Provide the (x, y) coordinate of the cell's center where the given text is located.  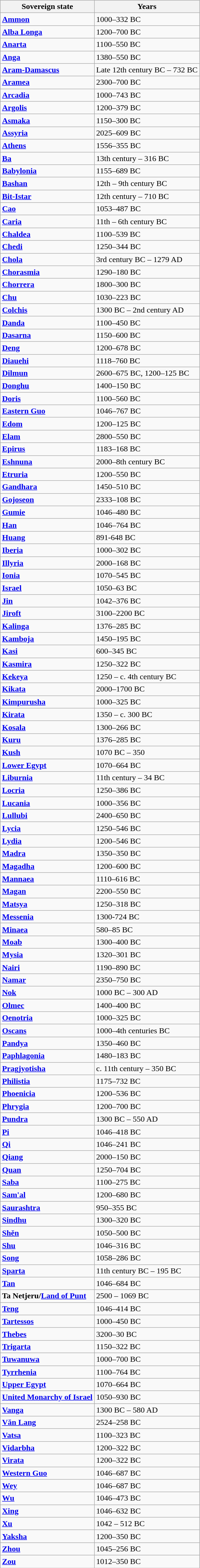
Yaksha (47, 1536)
Oenotria (47, 1018)
Nairi (47, 968)
Chedi (47, 247)
950–355 BC (147, 1208)
Sparta (47, 1271)
1000–356 BC (147, 803)
1300 BC – 580 AD (147, 1410)
1250–546 BC (147, 828)
Danda (47, 323)
Chu (47, 297)
Kuru (47, 740)
Saurashtra (47, 1208)
Magadha (47, 866)
Vatsa (47, 1435)
1070 BC – 350 (147, 752)
Eastern Guo (47, 411)
Lower Egypt (47, 765)
Zou (47, 1561)
Kekeya (47, 677)
Kamboja (47, 639)
Pi (47, 1132)
Tan (47, 1283)
Ionia (47, 576)
1100–450 BC (147, 323)
1046–764 BC (147, 525)
Doris (47, 399)
Shěn (47, 1233)
Sindhu (47, 1220)
Elam (47, 436)
Vanga (47, 1410)
Moab (47, 942)
1030–223 BC (147, 297)
13th century – 316 BC (147, 158)
Anarta (47, 45)
2400–650 BC (147, 816)
Athens (47, 145)
Wu (47, 1498)
Pandya (47, 1043)
Zhou (47, 1549)
2300–700 BC (147, 82)
11th – 6th century BC (147, 222)
1320–301 BC (147, 955)
1100–764 BC (147, 1372)
Tuwanuwa (47, 1359)
1000–332 BC (147, 19)
3100–2200 BC (147, 613)
1300–400 BC (147, 942)
1050–500 BC (147, 1233)
2200–550 BC (147, 891)
1046–316 BC (147, 1245)
1046–241 BC (147, 1144)
Trigarta (47, 1346)
Jiroft (47, 613)
Assyria (47, 133)
1046–480 BC (147, 512)
Israel (47, 588)
3rd century BC – 1279 AD (147, 259)
Aramea (47, 82)
c. 11th century – 350 BC (147, 1068)
Kasmira (47, 664)
Anga (47, 57)
1150–600 BC (147, 335)
1200–350 BC (147, 1536)
Jin (47, 601)
1050–930 BC (147, 1397)
1200–546 BC (147, 841)
Qi (47, 1144)
1480–183 BC (147, 1056)
Matsya (47, 904)
1000–743 BC (147, 95)
Chorrera (47, 285)
Tartessos (47, 1321)
Aram-Damascus (47, 70)
Lucania (47, 803)
1046–684 BC (147, 1283)
2800–550 BC (147, 436)
Virata (47, 1460)
891-648 BC (147, 537)
United Monarchy of Israel (47, 1397)
Saba (47, 1182)
1250–344 BC (147, 247)
1350–350 BC (147, 854)
1250–322 BC (147, 664)
1200–600 BC (147, 866)
1350 – c. 300 BC (147, 714)
Babylonia (47, 171)
1250–386 BC (147, 790)
Kikata (47, 689)
Mannaea (47, 879)
1250–704 BC (147, 1169)
Bit-Istar (47, 196)
Deng (47, 348)
Dasarna (47, 335)
Dilmun (47, 373)
2350–750 BC (147, 980)
Qiang (47, 1157)
Illyria (47, 563)
Wey (47, 1486)
Cao (47, 209)
1150–300 BC (147, 120)
Years (147, 7)
Edom (47, 424)
1000–700 BC (147, 1359)
Kimpurusha (47, 702)
Bashan (47, 184)
1000–4th centuries BC (147, 1031)
Pundra (47, 1119)
12th – 9th century BC (147, 184)
1100–560 BC (147, 399)
Kosala (47, 727)
1012–350 BC (147, 1561)
1050–63 BC (147, 588)
Gojoseon (47, 500)
Shu (47, 1245)
Messenia (47, 917)
Namar (47, 980)
1000–302 BC (147, 550)
Western Guo (47, 1473)
Argolis (47, 108)
Kirata (47, 714)
1380–550 BC (147, 57)
Liburnia (47, 778)
1046–473 BC (147, 1498)
1053–487 BC (147, 209)
1190–890 BC (147, 968)
Vidarbha (47, 1448)
Philistia (47, 1081)
Kalinga (47, 626)
Phoenicia (47, 1094)
Ammon (47, 19)
2333–108 BC (147, 500)
2524–258 BC (147, 1423)
Sovereign state (47, 7)
1046–414 BC (147, 1309)
Asmaka (47, 120)
Iberia (47, 550)
1400–150 BC (147, 386)
12th century – 710 BC (147, 196)
3200–30 BC (147, 1334)
Arcadia (47, 95)
1250–318 BC (147, 904)
Teng (47, 1309)
Ta Netjeru/Land of Punt (47, 1296)
1300 BC – 550 AD (147, 1119)
Lycia (47, 828)
1200–379 BC (147, 108)
Phrygia (47, 1106)
1250 – c. 4th century BC (147, 677)
1556–355 BC (147, 145)
1200–125 BC (147, 424)
2600–675 BC, 1200–125 BC (147, 373)
1800–300 BC (147, 285)
11th century BC – 195 BC (147, 1271)
1450–510 BC (147, 487)
Thebes (47, 1334)
Upper Egypt (47, 1385)
1450–195 BC (147, 639)
Epirus (47, 449)
1100–275 BC (147, 1182)
600–345 BC (147, 651)
Sam'al (47, 1195)
Nok (47, 993)
2000–1700 BC (147, 689)
1100–539 BC (147, 234)
1046–632 BC (147, 1511)
Etruria (47, 474)
1100–550 BC (147, 45)
1350–460 BC (147, 1043)
1200–678 BC (147, 348)
Kush (47, 752)
Caria (47, 222)
Xing (47, 1511)
1042–376 BC (147, 601)
1150–322 BC (147, 1346)
1110–616 BC (147, 879)
Mysia (47, 955)
11th century – 34 BC (147, 778)
Ba (47, 158)
Olmec (47, 1005)
Oscans (47, 1031)
Văn Lang (47, 1423)
Eshnuna (47, 462)
Alba Longa (47, 32)
1175–732 BC (147, 1081)
1046–767 BC (147, 411)
580–85 BC (147, 929)
1000 BC – 300 AD (147, 993)
1300–320 BC (147, 1220)
1200–550 BC (147, 474)
1200–536 BC (147, 1094)
Tyrrhenia (47, 1372)
Huang (47, 537)
2000–150 BC (147, 1157)
Lydia (47, 841)
Lullubi (47, 816)
Chaldea (47, 234)
Pragjyotisha (47, 1068)
2000–168 BC (147, 563)
1300 BC – 2nd century AD (147, 310)
Kasi (47, 651)
1300-724 BC (147, 917)
2000–8th century BC (147, 462)
1100–323 BC (147, 1435)
1290–180 BC (147, 272)
1118–760 BC (147, 360)
Gandhara (47, 487)
1045–256 BC (147, 1549)
1042 – 512 BC (147, 1523)
Paphlagonia (47, 1056)
Late 12th century BC – 732 BC (147, 70)
Locria (47, 790)
Song (47, 1258)
Han (47, 525)
1155–689 BC (147, 171)
1300–266 BC (147, 727)
Chola (47, 259)
1000–450 BC (147, 1321)
Madra (47, 854)
Xu (47, 1523)
1200–680 BC (147, 1195)
2025–609 BC (147, 133)
Diauehi (47, 360)
1058–286 BC (147, 1258)
Chorasmia (47, 272)
Magan (47, 891)
Minaea (47, 929)
1183–168 BC (147, 449)
Quan (47, 1169)
1070–545 BC (147, 576)
Colchis (47, 310)
2500 – 1069 BC (147, 1296)
Gumie (47, 512)
1400–400 BC (147, 1005)
1046–418 BC (147, 1132)
Donghu (47, 386)
